From the cell containing the given text, extract its center point as [X, Y] coordinate. 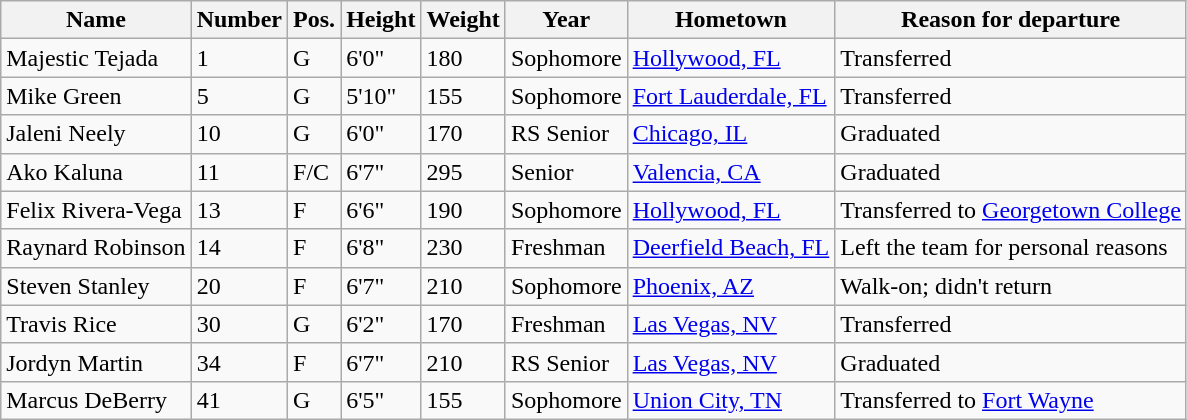
Marcus DeBerry [96, 400]
6'6" [381, 210]
Ako Kaluna [96, 172]
Raynard Robinson [96, 248]
1 [239, 58]
11 [239, 172]
20 [239, 286]
Jaleni Neely [96, 134]
Travis Rice [96, 324]
5 [239, 96]
Fort Lauderdale, FL [731, 96]
Left the team for personal reasons [1011, 248]
Year [566, 20]
190 [463, 210]
34 [239, 362]
41 [239, 400]
Phoenix, AZ [731, 286]
Transferred to Fort Wayne [1011, 400]
14 [239, 248]
Valencia, CA [731, 172]
30 [239, 324]
Name [96, 20]
Walk-on; didn't return [1011, 286]
Weight [463, 20]
Union City, TN [731, 400]
295 [463, 172]
13 [239, 210]
Steven Stanley [96, 286]
Deerfield Beach, FL [731, 248]
Hometown [731, 20]
6'8" [381, 248]
10 [239, 134]
Jordyn Martin [96, 362]
Majestic Tejada [96, 58]
Mike Green [96, 96]
Chicago, IL [731, 134]
F/C [314, 172]
Transferred to Georgetown College [1011, 210]
Height [381, 20]
Pos. [314, 20]
Senior [566, 172]
Number [239, 20]
5'10" [381, 96]
Felix Rivera-Vega [96, 210]
6'2" [381, 324]
230 [463, 248]
180 [463, 58]
Reason for departure [1011, 20]
6'5" [381, 400]
